Identify which cell holds the provided text, then report its (x, y) central coordinate. 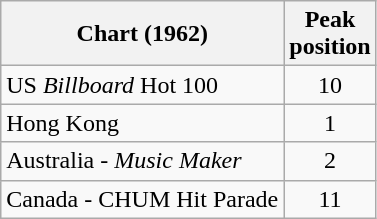
Canada - CHUM Hit Parade (142, 199)
Peakposition (330, 34)
1 (330, 123)
Hong Kong (142, 123)
11 (330, 199)
Australia - Music Maker (142, 161)
10 (330, 85)
US Billboard Hot 100 (142, 85)
2 (330, 161)
Chart (1962) (142, 34)
